Output the (X, Y) coordinate of the center of the cell containing the given text.  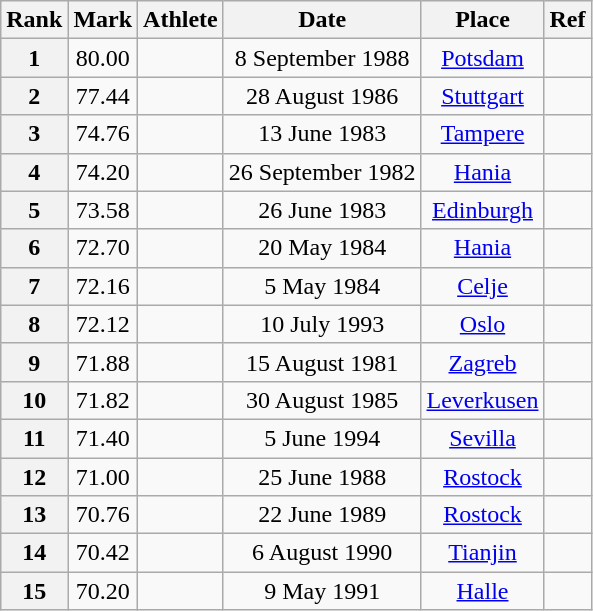
70.20 (103, 591)
Date (322, 20)
70.76 (103, 515)
11 (34, 438)
77.44 (103, 96)
6 (34, 248)
20 May 1984 (322, 248)
Place (482, 20)
72.12 (103, 324)
13 June 1983 (322, 134)
Athlete (181, 20)
10 July 1993 (322, 324)
1 (34, 58)
12 (34, 477)
71.00 (103, 477)
Leverkusen (482, 400)
71.40 (103, 438)
4 (34, 172)
Mark (103, 20)
8 (34, 324)
Tianjin (482, 553)
26 June 1983 (322, 210)
15 (34, 591)
2 (34, 96)
9 (34, 362)
9 May 1991 (322, 591)
30 August 1985 (322, 400)
7 (34, 286)
72.70 (103, 248)
15 August 1981 (322, 362)
Tampere (482, 134)
Oslo (482, 324)
Ref (568, 20)
Halle (482, 591)
Potsdam (482, 58)
26 September 1982 (322, 172)
71.88 (103, 362)
Stuttgart (482, 96)
80.00 (103, 58)
14 (34, 553)
73.58 (103, 210)
8 September 1988 (322, 58)
13 (34, 515)
5 (34, 210)
70.42 (103, 553)
28 August 1986 (322, 96)
Rank (34, 20)
22 June 1989 (322, 515)
Edinburgh (482, 210)
5 June 1994 (322, 438)
74.20 (103, 172)
71.82 (103, 400)
5 May 1984 (322, 286)
Sevilla (482, 438)
10 (34, 400)
25 June 1988 (322, 477)
3 (34, 134)
74.76 (103, 134)
72.16 (103, 286)
Zagreb (482, 362)
Celje (482, 286)
6 August 1990 (322, 553)
